Return (x, y) of the center of cell containing provided text 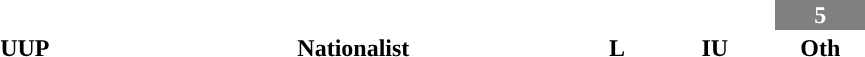
5 (820, 15)
10 (354, 15)
